Capture the cell that displays the provided text and extract its [X, Y] central coordinate. 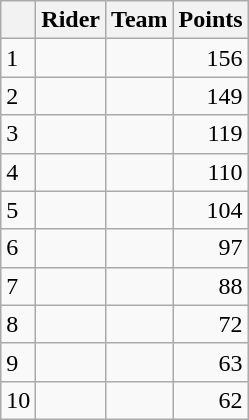
7 [18, 286]
3 [18, 134]
8 [18, 324]
2 [18, 96]
149 [210, 96]
1 [18, 58]
119 [210, 134]
9 [18, 362]
156 [210, 58]
104 [210, 210]
110 [210, 172]
63 [210, 362]
Points [210, 20]
5 [18, 210]
62 [210, 400]
Rider [71, 20]
6 [18, 248]
4 [18, 172]
Team [140, 20]
72 [210, 324]
10 [18, 400]
97 [210, 248]
88 [210, 286]
